Pinpoint the cell where the given text exists, returning its [x, y] midpoint coordinate. 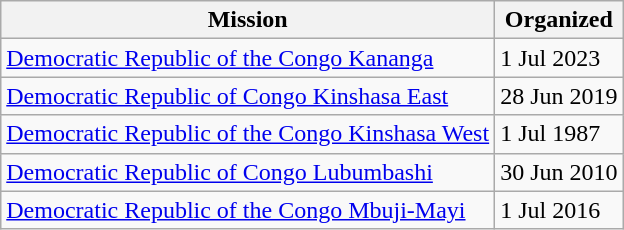
Democratic Republic of Congo Kinshasa East [248, 96]
1 Jul 2023 [559, 58]
28 Jun 2019 [559, 96]
1 Jul 2016 [559, 210]
1 Jul 1987 [559, 134]
Mission [248, 20]
Organized [559, 20]
30 Jun 2010 [559, 172]
Democratic Republic of the Congo Kananga [248, 58]
Democratic Republic of Congo Lubumbashi [248, 172]
Democratic Republic of the Congo Kinshasa West [248, 134]
Democratic Republic of the Congo Mbuji-Mayi [248, 210]
